From the cell containing the given text, extract its center point as [x, y] coordinate. 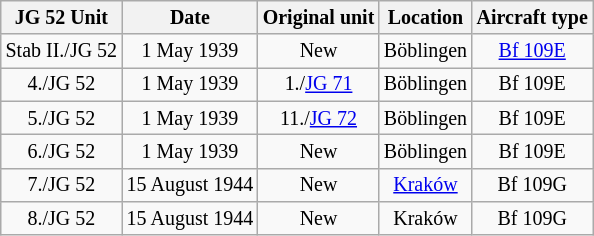
Original unit [318, 18]
Location [426, 18]
JG 52 Unit [62, 18]
4./JG 52 [62, 84]
Date [190, 18]
Aircraft type [532, 18]
5./JG 52 [62, 118]
Stab II./JG 52 [62, 52]
6./JG 52 [62, 152]
11./JG 72 [318, 118]
8./JG 52 [62, 218]
7./JG 52 [62, 184]
1./JG 71 [318, 84]
